Extract the [X, Y] coordinate from the center of the cell holding the provided text.  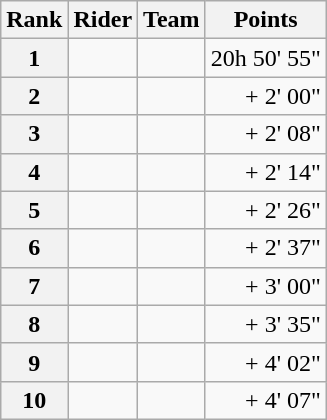
+ 3' 35" [266, 324]
Points [266, 20]
+ 4' 07" [266, 400]
5 [34, 210]
20h 50' 55" [266, 58]
+ 2' 14" [266, 172]
+ 2' 26" [266, 210]
9 [34, 362]
+ 2' 00" [266, 96]
Team [172, 20]
4 [34, 172]
10 [34, 400]
6 [34, 248]
7 [34, 286]
+ 2' 37" [266, 248]
Rider [103, 20]
+ 3' 00" [266, 286]
8 [34, 324]
+ 2' 08" [266, 134]
+ 4' 02" [266, 362]
1 [34, 58]
Rank [34, 20]
2 [34, 96]
3 [34, 134]
